Return the (x, y) coordinate for the center point of the cell that contains the specified text.  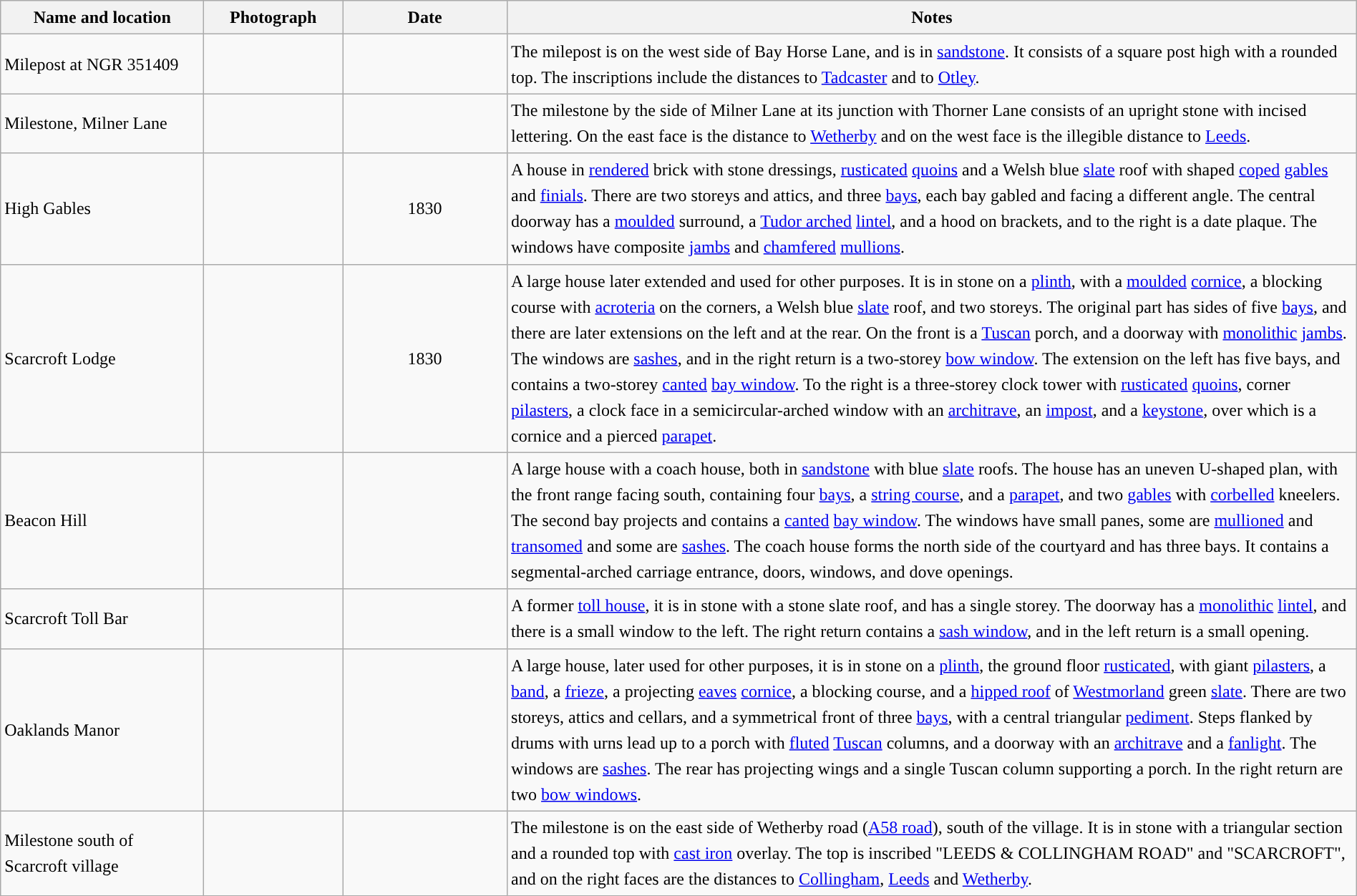
Milestone south of Scarcroft village (102, 853)
Photograph (273, 17)
Beacon Hill (102, 521)
Milepost at NGR 351409 (102, 64)
Notes (932, 17)
Scarcroft Lodge (102, 358)
High Gables (102, 209)
Oaklands Manor (102, 730)
Name and location (102, 17)
Scarcroft Toll Bar (102, 618)
Date (425, 17)
Milestone, Milner Lane (102, 123)
